Detect which cell encompasses the target text, then output its [x, y] center coordinate. 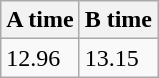
B time [118, 20]
13.15 [118, 58]
A time [40, 20]
12.96 [40, 58]
